Detect which cell encompasses the target text, then output its [x, y] center coordinate. 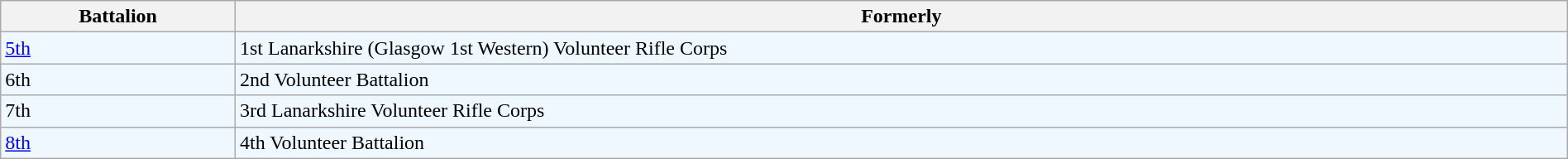
6th [118, 79]
Formerly [901, 17]
3rd Lanarkshire Volunteer Rifle Corps [901, 111]
4th Volunteer Battalion [901, 142]
7th [118, 111]
5th [118, 48]
1st Lanarkshire (Glasgow 1st Western) Volunteer Rifle Corps [901, 48]
Battalion [118, 17]
8th [118, 142]
2nd Volunteer Battalion [901, 79]
